Identify which cell holds the provided text, then report its [X, Y] central coordinate. 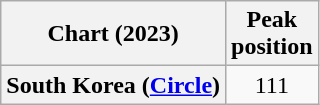
Peakposition [272, 34]
South Korea (Circle) [114, 85]
111 [272, 85]
Chart (2023) [114, 34]
